Find where the given text appears and provide that cell's center as [X, Y] coordinate. 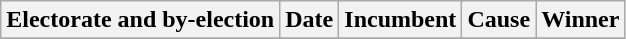
Electorate and by-election [140, 20]
Date [310, 20]
Incumbent [400, 20]
Cause [499, 20]
Winner [580, 20]
